Scan for the cell matching the given text and deliver its (x, y) coordinate at center. 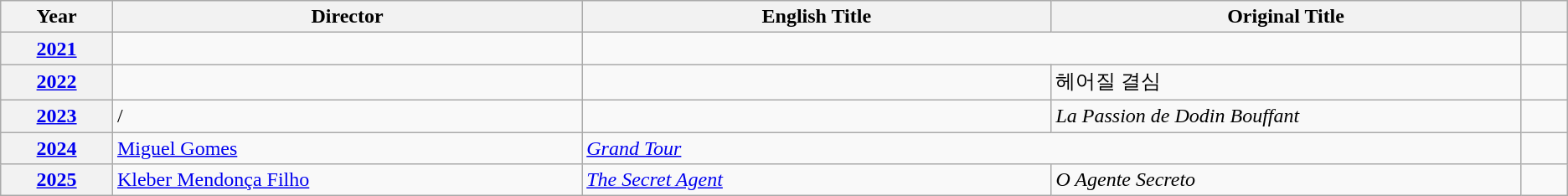
La Passion de Dodin Bouffant (1286, 116)
Kleber Mendonça Filho (347, 180)
English Title (817, 17)
O Agente Secreto (1286, 180)
Original Title (1286, 17)
The Secret Agent (817, 180)
2025 (57, 180)
2023 (57, 116)
2024 (57, 148)
/ (347, 116)
Grand Tour (1051, 148)
Miguel Gomes (347, 148)
Director (347, 17)
헤어질 결심 (1286, 82)
2022 (57, 82)
Year (57, 17)
2021 (57, 49)
